For the text-containing cell, return its midpoint in (X, Y) coordinate format. 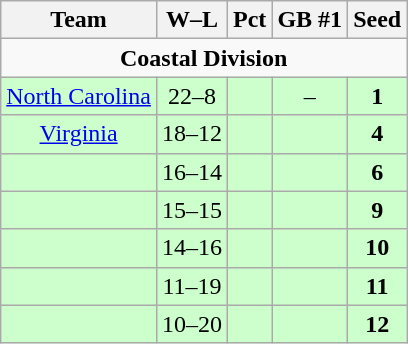
Virginia (79, 134)
Team (79, 20)
22–8 (192, 96)
GB #1 (310, 20)
6 (378, 172)
12 (378, 324)
Pct (250, 20)
14–16 (192, 248)
Coastal Division (204, 58)
4 (378, 134)
10 (378, 248)
North Carolina (79, 96)
Seed (378, 20)
15–15 (192, 210)
10–20 (192, 324)
9 (378, 210)
11–19 (192, 286)
18–12 (192, 134)
16–14 (192, 172)
11 (378, 286)
W–L (192, 20)
1 (378, 96)
– (310, 96)
